Pinpoint the cell where the given text exists, returning its (X, Y) midpoint coordinate. 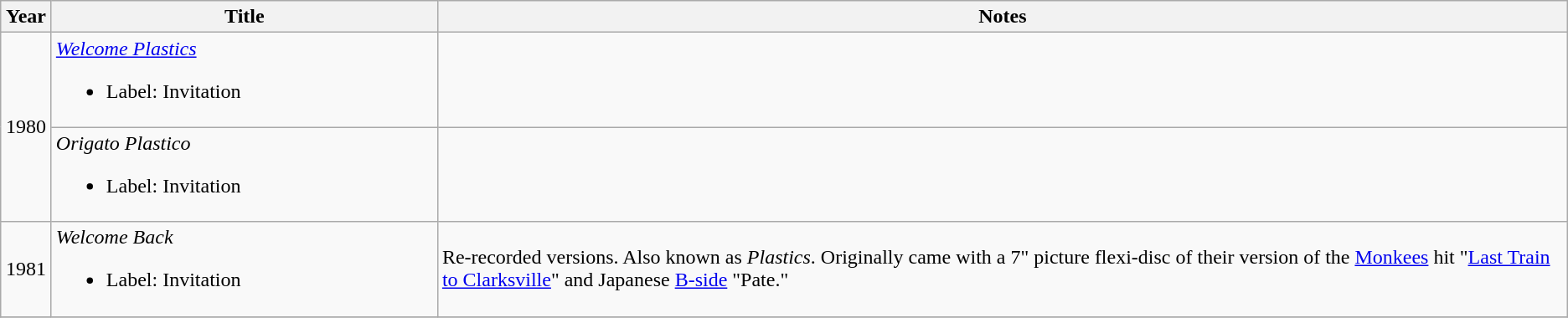
Origato PlasticoLabel: Invitation (245, 174)
Title (245, 17)
Welcome PlasticsLabel: Invitation (245, 80)
1980 (27, 127)
Notes (1002, 17)
1981 (27, 269)
Welcome BackLabel: Invitation (245, 269)
Year (27, 17)
